From the cell containing the given text, extract its center point as [x, y] coordinate. 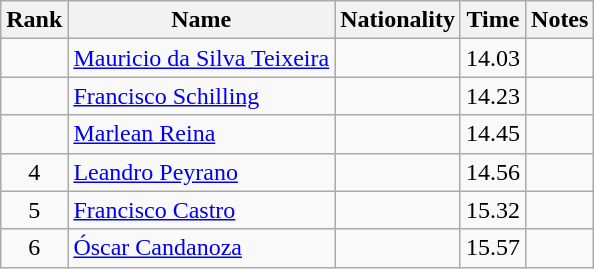
Name [202, 20]
Nationality [398, 20]
Marlean Reina [202, 134]
14.23 [492, 96]
Rank [34, 20]
6 [34, 248]
14.56 [492, 172]
Notes [560, 20]
Time [492, 20]
Óscar Candanoza [202, 248]
4 [34, 172]
14.03 [492, 58]
Mauricio da Silva Teixeira [202, 58]
14.45 [492, 134]
5 [34, 210]
15.32 [492, 210]
Leandro Peyrano [202, 172]
Francisco Castro [202, 210]
Francisco Schilling [202, 96]
15.57 [492, 248]
